For the text-containing cell, return its midpoint in [X, Y] coordinate format. 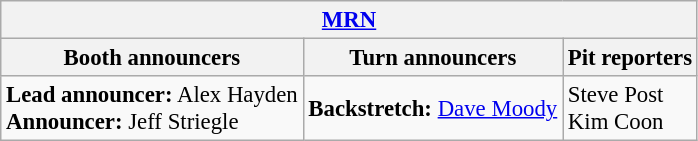
Turn announcers [432, 58]
Booth announcers [152, 58]
Lead announcer: Alex HaydenAnnouncer: Jeff Striegle [152, 108]
MRN [350, 20]
Backstretch: Dave Moody [432, 108]
Steve PostKim Coon [630, 108]
Pit reporters [630, 58]
